Return (x, y) of the center of cell containing provided text 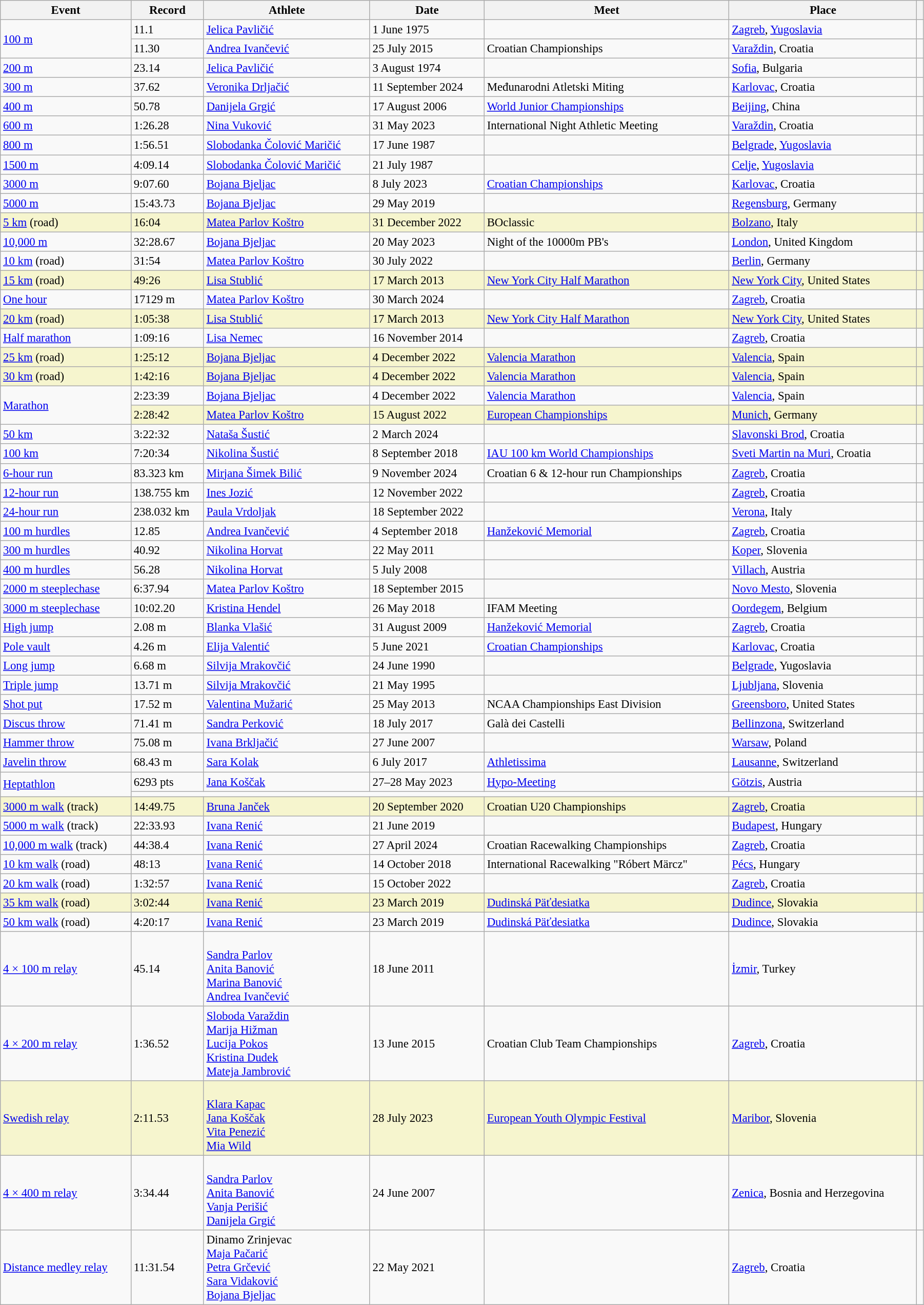
Dinamo ZrinjevacMaja PačarićPetra GrčevićSara VidakovićBojana Bjeljac (287, 1268)
5000 m (66, 203)
Ivana Brkljačić (287, 743)
50 km walk (road) (66, 922)
31 May 2023 (427, 126)
5 June 2021 (427, 647)
9:07.60 (167, 184)
4 × 200 m relay (66, 1044)
23.14 (167, 68)
1 June 1975 (427, 30)
18 June 2011 (427, 969)
12 November 2022 (427, 492)
Bruna Janček (287, 806)
27 June 2007 (427, 743)
12.85 (167, 531)
Mirjana Šimek Bilić (287, 473)
Long jump (66, 666)
32:28.67 (167, 242)
European Championships (606, 415)
Croatian Racewalking Championships (606, 845)
Pécs, Hungary (823, 864)
2:11.53 (167, 1118)
Sofia, Bulgaria (823, 68)
3 August 1974 (427, 68)
One hour (66, 300)
Bellinzona, Switzerland (823, 724)
48:13 (167, 864)
24 June 1990 (427, 666)
138.755 km (167, 492)
83.323 km (167, 473)
Athletissima (606, 762)
200 m (66, 68)
18 September 2015 (427, 589)
Marathon (66, 405)
10,000 m (66, 242)
Ljubljana, Slovenia (823, 685)
Croatian Club Team Championships (606, 1044)
8 September 2018 (427, 454)
London, United Kingdom (823, 242)
Greensboro, United States (823, 704)
1:26.28 (167, 126)
4 × 100 m relay (66, 969)
Koper, Slovenia (823, 550)
NCAA Championships East Division (606, 704)
Sandra ParlovAnita BanovićVanja PerišićDanijela Grgić (287, 1193)
25 km (road) (66, 358)
18 July 2017 (427, 724)
Swedish relay (66, 1118)
29 May 2019 (427, 203)
Croatian U20 Championships (606, 806)
High jump (66, 627)
Croatian 6 & 12-hour run Championships (606, 473)
Celje, Yugoslavia (823, 165)
6:37.94 (167, 589)
21 June 2019 (427, 825)
Maribor, Slovenia (823, 1118)
20 May 2023 (427, 242)
4.26 m (167, 647)
Danijela Grgić (287, 107)
27 April 2024 (427, 845)
3000 m walk (track) (66, 806)
12-hour run (66, 492)
Half marathon (66, 338)
Nina Vuković (287, 126)
68.43 m (167, 762)
24 June 2007 (427, 1193)
Sloboda VaraždinMarija HižmanLucija PokosKristina DudekMateja Jambrović (287, 1044)
11 September 2024 (427, 87)
2:23:39 (167, 396)
1:32:57 (167, 883)
Galà dei Castelli (606, 724)
300 m (66, 87)
Götzis, Austria (823, 782)
Ines Jozić (287, 492)
10,000 m walk (track) (66, 845)
1:09:16 (167, 338)
Blanka Vlašić (287, 627)
800 m (66, 145)
11.1 (167, 30)
238.032 km (167, 511)
4 September 2018 (427, 531)
Distance medley relay (66, 1268)
25 May 2013 (427, 704)
21 July 1987 (427, 165)
3:22:32 (167, 434)
3000 m steeplechase (66, 608)
Bolzano, Italy (823, 222)
15:43.73 (167, 203)
3:34.44 (167, 1193)
400 m (66, 107)
75.08 m (167, 743)
Sara Kolak (287, 762)
Lisa Nemec (287, 338)
31 August 2009 (427, 627)
10:02.20 (167, 608)
BOclassic (606, 222)
2000 m steeplechase (66, 589)
7:20:34 (167, 454)
Veronika Drljačić (287, 87)
24-hour run (66, 511)
15 km (road) (66, 280)
1:25:12 (167, 358)
14:49.75 (167, 806)
10 km (road) (66, 261)
30 km (road) (66, 377)
30 March 2024 (427, 300)
5000 m walk (track) (66, 825)
45.14 (167, 969)
300 m hurdles (66, 550)
20 km walk (road) (66, 883)
6 July 2017 (427, 762)
15 August 2022 (427, 415)
Triple jump (66, 685)
2.08 m (167, 627)
11.30 (167, 49)
17.52 m (167, 704)
20 km (road) (66, 319)
6-hour run (66, 473)
Klara KapacJana KoščakVita PenezićMia Wild (287, 1118)
Budapest, Hungary (823, 825)
Slavonski Brod, Croatia (823, 434)
35 km walk (road) (66, 903)
Novo Mesto, Slovenia (823, 589)
600 m (66, 126)
Discus throw (66, 724)
4:20:17 (167, 922)
22 May 2021 (427, 1268)
44:38.4 (167, 845)
Regensburg, Germany (823, 203)
56.28 (167, 569)
1:05:38 (167, 319)
50 km (66, 434)
1500 m (66, 165)
3000 m (66, 184)
100 m (66, 39)
17 June 1987 (427, 145)
Record (167, 10)
1:56.51 (167, 145)
20 September 2020 (427, 806)
16:04 (167, 222)
International Night Athletic Meeting (606, 126)
5 July 2008 (427, 569)
Nikolina Šustić (287, 454)
Zagreb, Yugoslavia (823, 30)
Kristina Hendel (287, 608)
14 October 2018 (427, 864)
World Junior Championships (606, 107)
Jana Koščak (287, 782)
13 June 2015 (427, 1044)
17129 m (167, 300)
50.78 (167, 107)
Beijing, China (823, 107)
21 May 1995 (427, 685)
1:42:16 (167, 377)
31 December 2022 (427, 222)
Sveti Martin na Muri, Croatia (823, 454)
Hammer throw (66, 743)
International Racewalking "Róbert Märcz" (606, 864)
100 km (66, 454)
26 May 2018 (427, 608)
17 August 2006 (427, 107)
49:26 (167, 280)
İzmir, Turkey (823, 969)
Paula Vrdoljak (287, 511)
Nataša Šustić (287, 434)
11:31.54 (167, 1268)
31:54 (167, 261)
37.62 (167, 87)
Berlin, Germany (823, 261)
Meet (606, 10)
Heptathlon (66, 784)
Hypo-Meeting (606, 782)
10 km walk (road) (66, 864)
European Youth Olympic Festival (606, 1118)
30 July 2022 (427, 261)
Night of the 10000m PB's (606, 242)
18 September 2022 (427, 511)
Shot put (66, 704)
Event (66, 10)
Munich, Germany (823, 415)
15 October 2022 (427, 883)
Elija Valentić (287, 647)
Zenica, Bosnia and Herzegovina (823, 1193)
2:28:42 (167, 415)
Sandra Perković (287, 724)
IAU 100 km World Championships (606, 454)
100 m hurdles (66, 531)
Date (427, 10)
71.41 m (167, 724)
4:09.14 (167, 165)
Warsaw, Poland (823, 743)
3:02:44 (167, 903)
IFAM Meeting (606, 608)
8 July 2023 (427, 184)
Athlete (287, 10)
Verona, Italy (823, 511)
22 May 2011 (427, 550)
Sandra ParlovAnita BanovićMarina BanovićAndrea Ivančević (287, 969)
4 × 400 m relay (66, 1193)
Villach, Austria (823, 569)
40.92 (167, 550)
2 March 2024 (427, 434)
Javelin throw (66, 762)
Valentina Mužarić (287, 704)
Lausanne, Switzerland (823, 762)
28 July 2023 (427, 1118)
9 November 2024 (427, 473)
22:33.93 (167, 825)
6293 pts (167, 782)
13.71 m (167, 685)
Oordegem, Belgium (823, 608)
Međunarodni Atletski Miting (606, 87)
Place (823, 10)
400 m hurdles (66, 569)
25 July 2015 (427, 49)
5 km (road) (66, 222)
1:36.52 (167, 1044)
Pole vault (66, 647)
6.68 m (167, 666)
27–28 May 2023 (427, 782)
16 November 2014 (427, 338)
